Capture the cell that displays the provided text and extract its (X, Y) central coordinate. 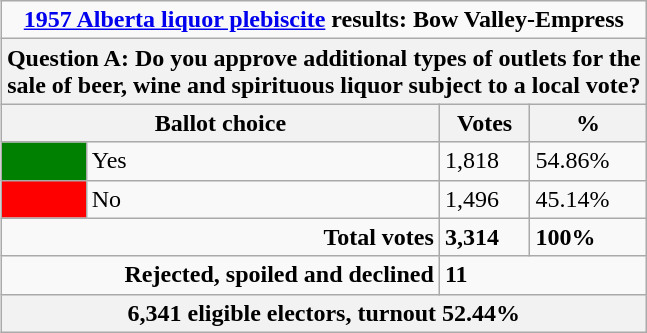
Yes (262, 161)
No (262, 199)
54.86% (588, 161)
% (588, 123)
1,818 (484, 161)
Votes (484, 123)
100% (588, 237)
Ballot choice (220, 123)
Total votes (220, 237)
1957 Alberta liquor plebiscite results: Bow Valley-Empress (324, 20)
11 (542, 275)
Rejected, spoiled and declined (220, 275)
3,314 (484, 237)
6,341 eligible electors, turnout 52.44% (324, 313)
45.14% (588, 199)
Question A: Do you approve additional types of outlets for the sale of beer, wine and spirituous liquor subject to a local vote? (324, 72)
1,496 (484, 199)
